Find where the given text appears and provide that cell's center as (X, Y) coordinate. 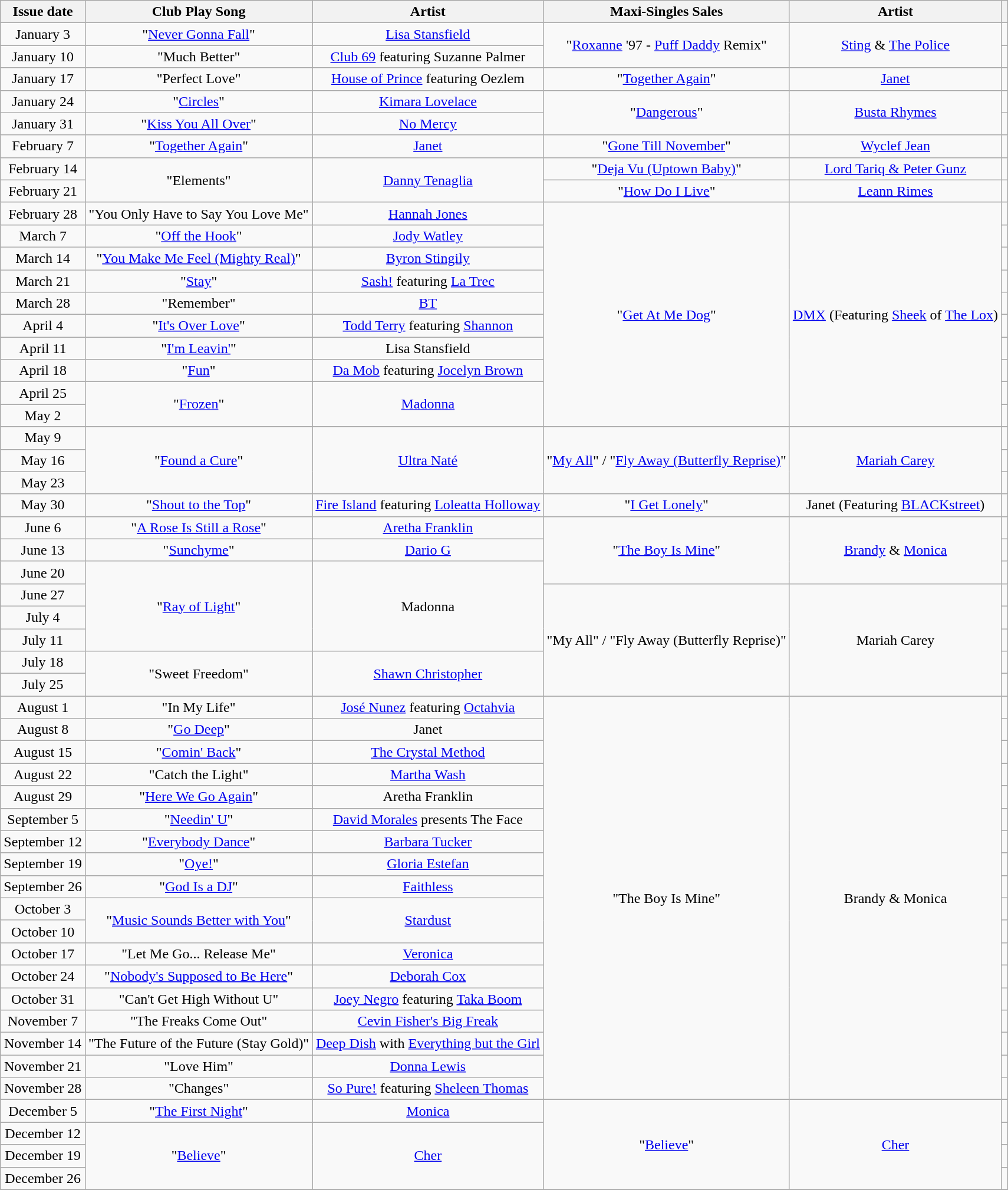
David Morales presents The Face (428, 819)
"Oye!" (198, 864)
"You Only Have to Say You Love Me" (198, 213)
Club Play Song (198, 12)
Kimara Lovelace (428, 101)
April 18 (43, 371)
May 9 (43, 438)
December 19 (43, 1156)
"The First Night" (198, 1111)
"Dangerous" (666, 113)
March 21 (43, 281)
"Shout to the Top" (198, 505)
Byron Stingily (428, 258)
March 14 (43, 258)
"Get At Me Dog" (666, 315)
"Music Sounds Better with You" (198, 920)
"A Rose Is Still a Rose" (198, 528)
So Pure! featuring Sheleen Thomas (428, 1089)
June 20 (43, 572)
No Mercy (428, 124)
August 29 (43, 797)
Faithless (428, 886)
"Deja Vu (Uptown Baby)" (666, 169)
"Never Gonna Fall" (198, 34)
March 7 (43, 236)
"Off the Hook" (198, 236)
Dario G (428, 550)
"The Future of the Future (Stay Gold)" (198, 1044)
Busta Rhymes (895, 113)
Todd Terry featuring Shannon (428, 326)
September 12 (43, 842)
Jody Watley (428, 236)
September 19 (43, 864)
Martha Wash (428, 774)
"I'm Leavin'" (198, 348)
"Sweet Freedom" (198, 674)
June 6 (43, 528)
Donna Lewis (428, 1066)
Club 69 featuring Suzanne Palmer (428, 57)
January 31 (43, 124)
October 3 (43, 909)
Barbara Tucker (428, 842)
"Ray of Light" (198, 606)
August 15 (43, 752)
March 28 (43, 304)
"Much Better" (198, 57)
December 26 (43, 1178)
February 28 (43, 213)
February 7 (43, 146)
House of Prince featuring Oezlem (428, 79)
"Kiss You All Over" (198, 124)
July 25 (43, 685)
June 13 (43, 550)
October 17 (43, 954)
October 10 (43, 931)
Deep Dish with Everything but the Girl (428, 1044)
DMX (Featuring Sheek of The Lox) (895, 315)
The Crystal Method (428, 752)
April 4 (43, 326)
May 2 (43, 416)
Janet (Featuring BLACKstreet) (895, 505)
"In My Life" (198, 707)
August 8 (43, 730)
Ultra Naté (428, 460)
November 14 (43, 1044)
January 3 (43, 34)
"Everybody Dance" (198, 842)
"I Get Lonely" (666, 505)
"Can't Get High Without U" (198, 999)
Sting & The Police (895, 45)
Lord Tariq & Peter Gunz (895, 169)
"Stay" (198, 281)
Maxi-Singles Sales (666, 12)
July 11 (43, 639)
"The Freaks Come Out" (198, 1021)
Wyclef Jean (895, 146)
Shawn Christopher (428, 674)
"Elements" (198, 180)
Stardust (428, 920)
September 26 (43, 886)
Cevin Fisher's Big Freak (428, 1021)
Danny Tenaglia (428, 180)
June 27 (43, 595)
February 14 (43, 169)
"Nobody's Supposed to Be Here" (198, 976)
April 25 (43, 393)
February 21 (43, 191)
"How Do I Live" (666, 191)
"Here We Go Again" (198, 797)
"Fun" (198, 371)
"Roxanne '97 - Puff Daddy Remix" (666, 45)
May 30 (43, 505)
October 31 (43, 999)
"Let Me Go... Release Me" (198, 954)
"Go Deep" (198, 730)
January 10 (43, 57)
Sash! featuring La Trec (428, 281)
"Found a Cure" (198, 460)
Hannah Jones (428, 213)
April 11 (43, 348)
"Sunchyme" (198, 550)
September 5 (43, 819)
"You Make Me Feel (Mighty Real)" (198, 258)
Deborah Cox (428, 976)
BT (428, 304)
"Remember" (198, 304)
Leann Rimes (895, 191)
"Circles" (198, 101)
Monica (428, 1111)
December 5 (43, 1111)
July 18 (43, 662)
November 28 (43, 1089)
"It's Over Love" (198, 326)
August 22 (43, 774)
Joey Negro featuring Taka Boom (428, 999)
Gloria Estefan (428, 864)
November 7 (43, 1021)
"Perfect Love" (198, 79)
Da Mob featuring Jocelyn Brown (428, 371)
Fire Island featuring Loleatta Holloway (428, 505)
Veronica (428, 954)
"Needin' U" (198, 819)
November 21 (43, 1066)
"Gone Till November" (666, 146)
August 1 (43, 707)
December 12 (43, 1133)
"Changes" (198, 1089)
May 16 (43, 460)
January 17 (43, 79)
Issue date (43, 12)
"God Is a DJ" (198, 886)
May 23 (43, 483)
José Nunez featuring Octahvia (428, 707)
January 24 (43, 101)
"Catch the Light" (198, 774)
"Comin' Back" (198, 752)
"Love Him" (198, 1066)
"Frozen" (198, 404)
October 24 (43, 976)
July 4 (43, 617)
